For the text-containing cell, return its midpoint in [X, Y] coordinate format. 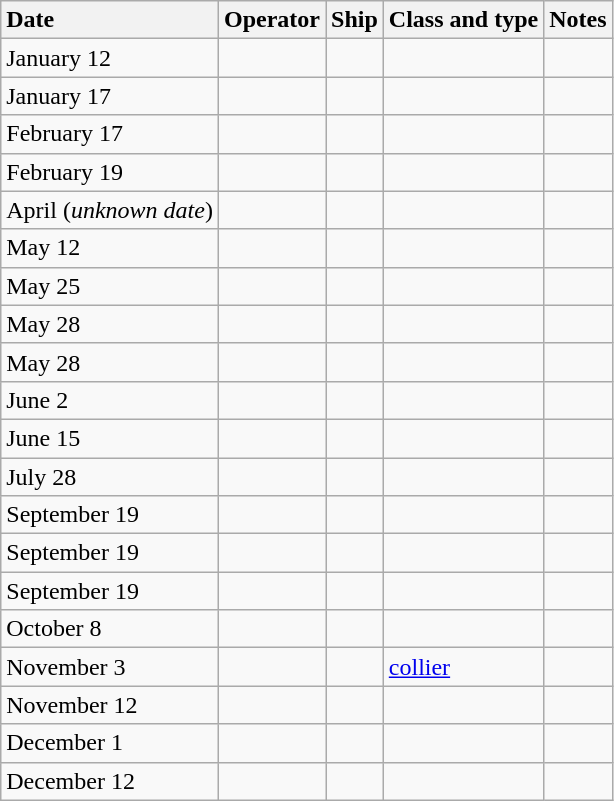
Operator [272, 20]
December 12 [110, 781]
June 2 [110, 400]
Class and type [463, 20]
January 12 [110, 58]
June 15 [110, 438]
February 19 [110, 172]
Notes [578, 20]
November 3 [110, 667]
February 17 [110, 134]
April (unknown date) [110, 210]
May 25 [110, 286]
January 17 [110, 96]
May 12 [110, 248]
July 28 [110, 477]
November 12 [110, 705]
collier [463, 667]
October 8 [110, 629]
Ship [355, 20]
Date [110, 20]
December 1 [110, 743]
